Provide the [x, y] coordinate of the cell's center where the given text is located.  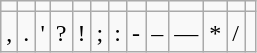
. [26, 32]
/ [236, 32]
, [10, 32]
' [42, 32]
– [158, 32]
— [186, 32]
: [118, 32]
* [216, 32]
; [100, 32]
! [82, 32]
? [61, 32]
- [136, 32]
